Return the (X, Y) coordinate for the center point of the cell that contains the specified text.  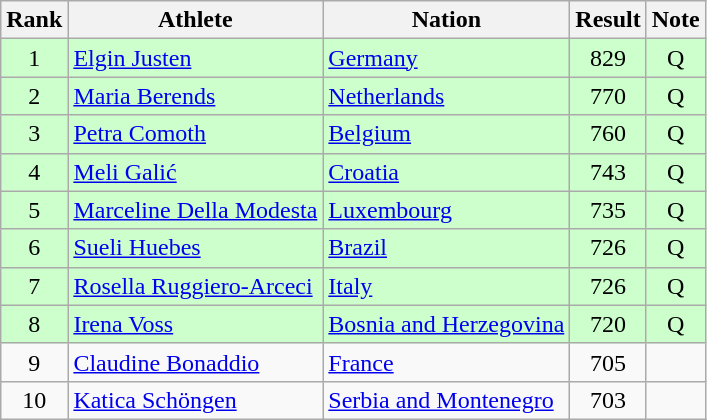
5 (34, 210)
Meli Galić (196, 172)
10 (34, 400)
2 (34, 96)
4 (34, 172)
770 (608, 96)
Rank (34, 20)
Elgin Justen (196, 58)
Irena Voss (196, 324)
Result (608, 20)
8 (34, 324)
Note (676, 20)
Brazil (446, 248)
Petra Comoth (196, 134)
6 (34, 248)
France (446, 362)
7 (34, 286)
Serbia and Montenegro (446, 400)
Marceline Della Modesta (196, 210)
Croatia (446, 172)
Sueli Huebes (196, 248)
Maria Berends (196, 96)
705 (608, 362)
Luxembourg (446, 210)
703 (608, 400)
Athlete (196, 20)
760 (608, 134)
Germany (446, 58)
Katica Schöngen (196, 400)
Netherlands (446, 96)
Claudine Bonaddio (196, 362)
Bosnia and Herzegovina (446, 324)
Nation (446, 20)
735 (608, 210)
3 (34, 134)
Belgium (446, 134)
Italy (446, 286)
Rosella Ruggiero-Arceci (196, 286)
743 (608, 172)
720 (608, 324)
1 (34, 58)
829 (608, 58)
9 (34, 362)
